Capture the cell that displays the provided text and extract its (x, y) central coordinate. 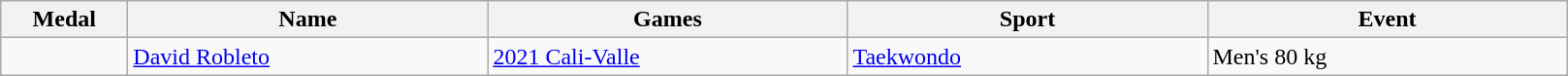
Medal (64, 19)
Taekwondo (1028, 57)
Men's 80 kg (1387, 57)
Games (667, 19)
David Robleto (308, 57)
Sport (1028, 19)
2021 Cali-Valle (667, 57)
Name (308, 19)
Event (1387, 19)
